For the text-containing cell, return its midpoint in [X, Y] coordinate format. 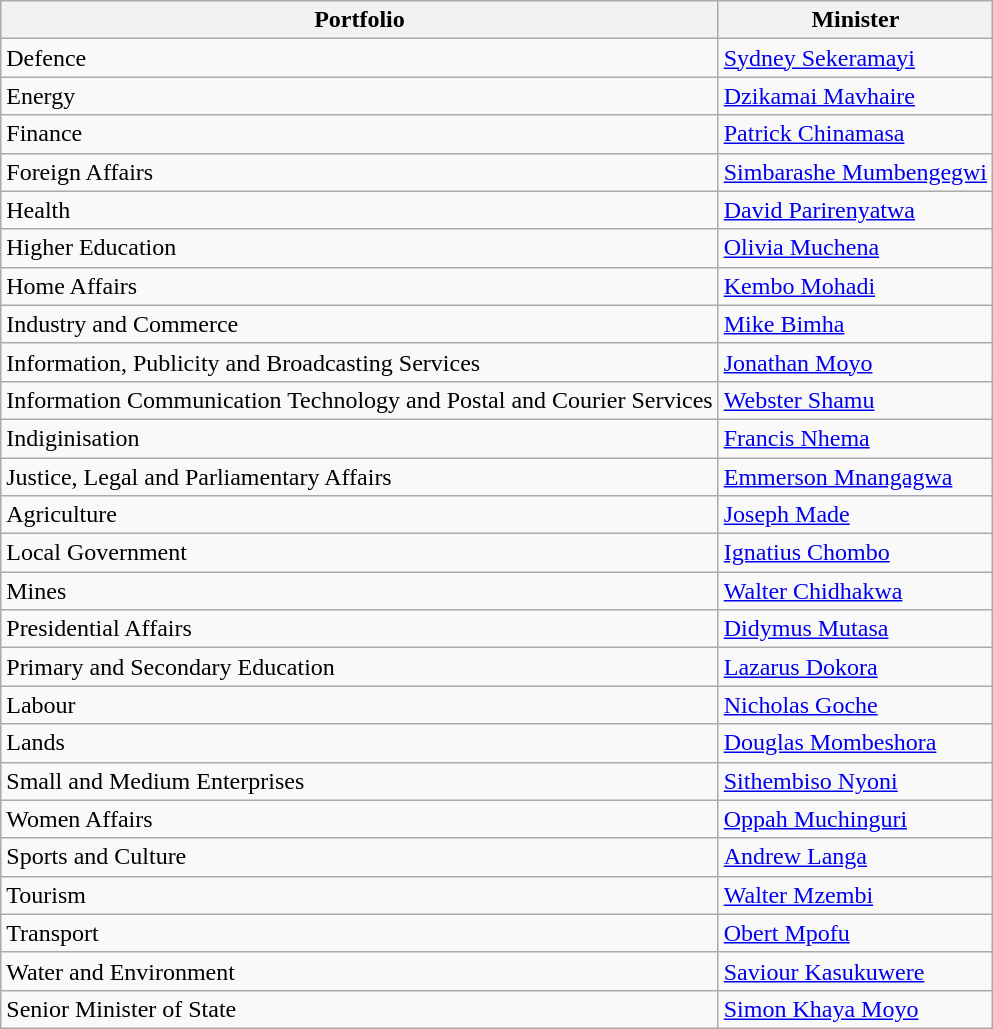
Home Affairs [360, 286]
Women Affairs [360, 819]
Sithembiso Nyoni [855, 781]
Emmerson Mnangagwa [855, 477]
Jonathan Moyo [855, 362]
Obert Mpofu [855, 933]
Kembo Mohadi [855, 286]
Douglas Mombeshora [855, 743]
Oppah Muchinguri [855, 819]
Labour [360, 705]
Justice, Legal and Parliamentary Affairs [360, 477]
Andrew Langa [855, 857]
Defence [360, 58]
Energy [360, 96]
Simbarashe Mumbengegwi [855, 172]
Mike Bimha [855, 324]
Senior Minister of State [360, 1009]
Industry and Commerce [360, 324]
Saviour Kasukuwere [855, 971]
David Parirenyatwa [855, 210]
Lazarus Dokora [855, 667]
Higher Education [360, 248]
Olivia Muchena [855, 248]
Small and Medium Enterprises [360, 781]
Webster Shamu [855, 400]
Ignatius Chombo [855, 553]
Indiginisation [360, 438]
Didymus Mutasa [855, 629]
Francis Nhema [855, 438]
Minister [855, 20]
Primary and Secondary Education [360, 667]
Joseph Made [855, 515]
Agriculture [360, 515]
Tourism [360, 895]
Local Government [360, 553]
Finance [360, 134]
Water and Environment [360, 971]
Lands [360, 743]
Sydney Sekeramayi [855, 58]
Sports and Culture [360, 857]
Information Communication Technology and Postal and Courier Services [360, 400]
Portfolio [360, 20]
Mines [360, 591]
Walter Mzembi [855, 895]
Patrick Chinamasa [855, 134]
Simon Khaya Moyo [855, 1009]
Transport [360, 933]
Foreign Affairs [360, 172]
Presidential Affairs [360, 629]
Health [360, 210]
Dzikamai Mavhaire [855, 96]
Nicholas Goche [855, 705]
Information, Publicity and Broadcasting Services [360, 362]
Walter Chidhakwa [855, 591]
